Extract the [X, Y] coordinate from the center of the cell holding the provided text.  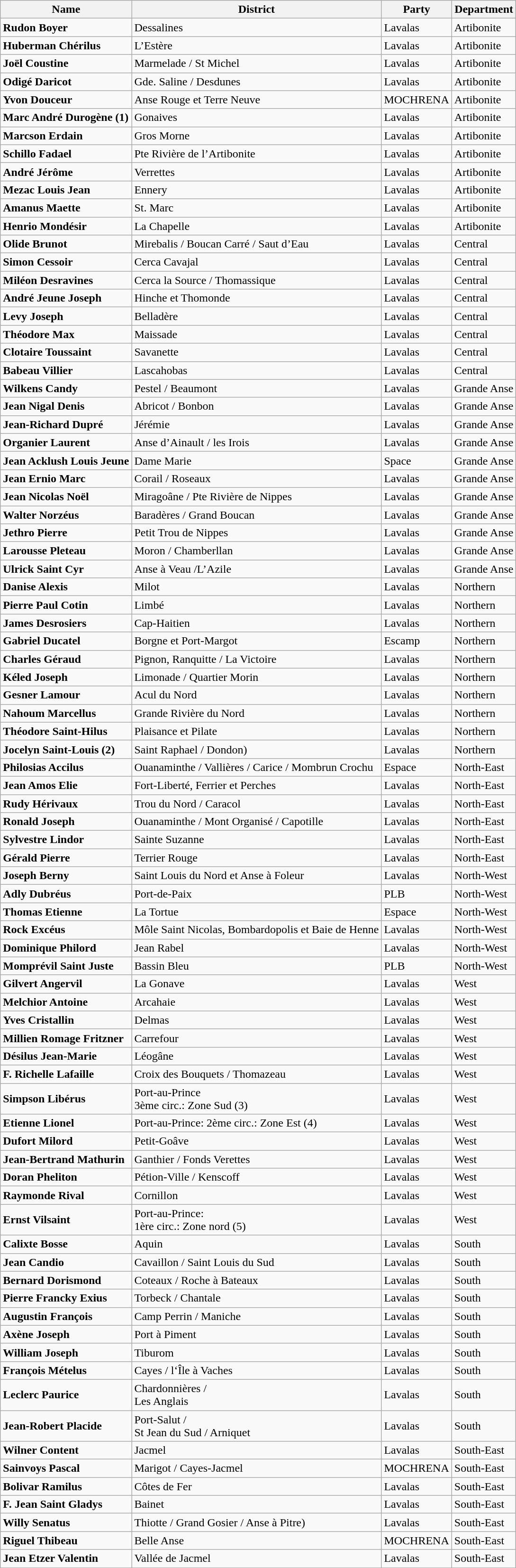
Plaisance et Pilate [257, 731]
Vallée de Jacmel [257, 1559]
Charles Géraud [66, 659]
Abricot / Bonbon [257, 406]
Joseph Berny [66, 876]
Etienne Lionel [66, 1123]
Calixte Bosse [66, 1244]
François Mételus [66, 1370]
Ganthier / Fonds Verettes [257, 1159]
Croix des Bouquets / Thomazeau [257, 1074]
Gde. Saline / Desdunes [257, 82]
Gilvert Angervil [66, 984]
F. Richelle Lafaille [66, 1074]
Gros Morne [257, 136]
Momprévil Saint Juste [66, 966]
La Chapelle [257, 226]
Simon Cessoir [66, 262]
Cornillon [257, 1195]
Mezac Louis Jean [66, 190]
Rudy Hérivaux [66, 804]
Clotaire Toussaint [66, 352]
Théodore Saint-Hilus [66, 731]
Jethro Pierre [66, 533]
Cap-Haitien [257, 623]
William Joseph [66, 1352]
Ronald Joseph [66, 822]
Grande Rivière du Nord [257, 713]
Doran Pheliton [66, 1177]
Danise Alexis [66, 587]
Jérémie [257, 424]
Petit-Goâve [257, 1141]
Ulrick Saint Cyr [66, 569]
Marc André Durogène (1) [66, 118]
Coteaux / Roche à Bateaux [257, 1280]
Port-au-Prince: 2ème circ.: Zone Est (4) [257, 1123]
Yves Cristallin [66, 1020]
Escamp [416, 641]
André Jeune Joseph [66, 298]
Miléon Desravines [66, 280]
Rock Excéus [66, 930]
Simpson Libérus [66, 1098]
Schillo Fadael [66, 154]
Jean Nigal Denis [66, 406]
Jean Etzer Valentin [66, 1559]
Port-de-Paix [257, 894]
Yvon Douceur [66, 100]
La Tortue [257, 912]
Department [484, 9]
Môle Saint Nicolas, Bombardopolis et Baie de Henne [257, 930]
Olide Brunot [66, 244]
Axène Joseph [66, 1334]
Trou du Nord / Caracol [257, 804]
Thiotte / Grand Gosier / Anse à Pitre) [257, 1522]
Huberman Chérilus [66, 46]
Delmas [257, 1020]
Torbeck / Chantale [257, 1298]
Cavaillon / Saint Louis du Sud [257, 1262]
St. Marc [257, 208]
Philosias Accilus [66, 767]
District [257, 9]
Moron / Chamberllan [257, 551]
André Jérôme [66, 172]
Gesner Lamour [66, 695]
Rudon Boyer [66, 28]
Saint Louis du Nord et Anse à Foleur [257, 876]
Théodore Max [66, 334]
Raymonde Rival [66, 1195]
Jocelyn Saint-Louis (2) [66, 749]
Saint Raphael / Dondon) [257, 749]
Port-au-Prince3ème circ.: Zone Sud (3) [257, 1098]
Cerca la Source / Thomassique [257, 280]
Jean Nicolas Noël [66, 496]
Henrio Mondésir [66, 226]
Ouanaminthe / Mont Organisé / Capotille [257, 822]
Organier Laurent [66, 442]
Anse d’Ainault / les Irois [257, 442]
Léogâne [257, 1056]
Thomas Etienne [66, 912]
Gonaives [257, 118]
Maissade [257, 334]
Verrettes [257, 172]
Terrier Rouge [257, 858]
Sainvoys Pascal [66, 1468]
Jean Acklush Louis Jeune [66, 460]
Sylvestre Lindor [66, 840]
Amanus Maette [66, 208]
Dominique Philord [66, 948]
Dufort Milord [66, 1141]
Sainte Suzanne [257, 840]
Ennery [257, 190]
Port-au-Prince:1ère circ.: Zone nord (5) [257, 1220]
Bassin Bleu [257, 966]
Millien Romage Fritzner [66, 1038]
Melchior Antoine [66, 1002]
Chardonnières /Les Anglais [257, 1395]
James Desrosiers [66, 623]
Camp Perrin / Maniche [257, 1316]
Dame Marie [257, 460]
Baradères / Grand Boucan [257, 514]
Petit Trou de Nippes [257, 533]
Jean-Richard Dupré [66, 424]
Savanette [257, 352]
Acul du Nord [257, 695]
Aquin [257, 1244]
Milot [257, 587]
Walter Norzéus [66, 514]
Gérald Pierre [66, 858]
Belladère [257, 316]
Odigé Daricot [66, 82]
Marcson Erdain [66, 136]
L’Estère [257, 46]
Bainet [257, 1504]
Gabriel Ducatel [66, 641]
Jean-Robert Placide [66, 1425]
Jean Ernio Marc [66, 478]
Carrefour [257, 1038]
Dessalines [257, 28]
Jean Rabel [257, 948]
Bernard Dorismond [66, 1280]
Jean Candio [66, 1262]
Pierre Paul Cotin [66, 605]
Bolivar Ramilus [66, 1486]
Pétion-Ville / Kenscoff [257, 1177]
Ouanaminthe / Vallières / Carice / Mombrun Crochu [257, 767]
Borgne et Port-Margot [257, 641]
Riguel Thibeau [66, 1540]
Miragoâne / Pte Rivière de Nippes [257, 496]
Marigot / Cayes-Jacmel [257, 1468]
Name [66, 9]
Désilus Jean-Marie [66, 1056]
Pte Rivière de l’Artibonite [257, 154]
Anse à Veau /L’Azile [257, 569]
Tiburom [257, 1352]
Port-Salut /St Jean du Sud / Arniquet [257, 1425]
Babeau Villier [66, 370]
Port à Piment [257, 1334]
F. Jean Saint Gladys [66, 1504]
Larousse Pleteau [66, 551]
Fort-Liberté, Ferrier et Perches [257, 785]
Nahoum Marcellus [66, 713]
Augustin François [66, 1316]
Mirebalis / Boucan Carré / Saut d’Eau [257, 244]
Jean Amos Elie [66, 785]
Pierre Francky Exius [66, 1298]
Limonade / Quartier Morin [257, 677]
Pestel / Beaumont [257, 388]
Space [416, 460]
Cerca Cavajal [257, 262]
Cayes / l‘Île à Vaches [257, 1370]
Pignon, Ranquitte / La Victoire [257, 659]
Arcahaie [257, 1002]
Kéled Joseph [66, 677]
Marmelade / St Michel [257, 64]
Jacmel [257, 1450]
Jean-Bertrand Mathurin [66, 1159]
Anse Rouge et Terre Neuve [257, 100]
Belle Anse [257, 1540]
Wilner Content [66, 1450]
Côtes de Fer [257, 1486]
La Gonave [257, 984]
Willy Senatus [66, 1522]
Lascahobas [257, 370]
Corail / Roseaux [257, 478]
Joël Coustine [66, 64]
Hinche et Thomonde [257, 298]
Ernst Vilsaint [66, 1220]
Adly Dubréus [66, 894]
Party [416, 9]
Wilkens Candy [66, 388]
Leclerc Paurice [66, 1395]
Limbé [257, 605]
Levy Joseph [66, 316]
